Extract the (X, Y) coordinate from the center of the cell holding the provided text.  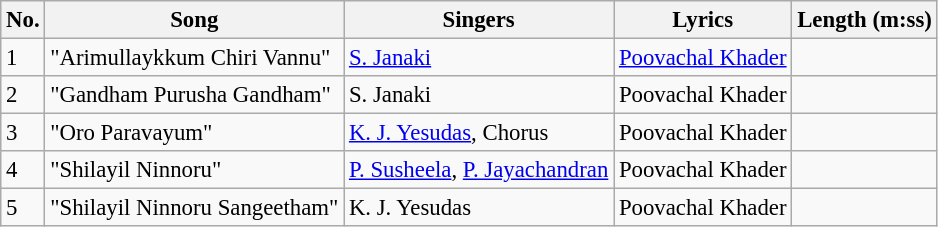
"Arimullaykkum Chiri Vannu" (194, 58)
"Gandham Purusha Gandham" (194, 95)
"Shilayil Ninnoru" (194, 170)
1 (23, 58)
No. (23, 20)
4 (23, 170)
P. Susheela, P. Jayachandran (479, 170)
5 (23, 208)
Singers (479, 20)
Length (m:ss) (864, 20)
Lyrics (703, 20)
Song (194, 20)
"Oro Paravayum" (194, 133)
2 (23, 95)
3 (23, 133)
"Shilayil Ninnoru Sangeetham" (194, 208)
K. J. Yesudas (479, 208)
K. J. Yesudas, Chorus (479, 133)
